From the cell containing the given text, extract its center point as [x, y] coordinate. 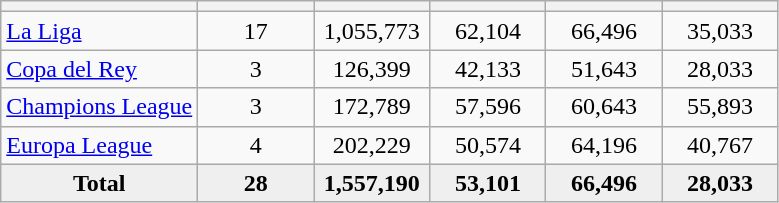
202,229 [372, 145]
126,399 [372, 69]
La Liga [100, 31]
55,893 [720, 107]
Europa League [100, 145]
Total [100, 183]
42,133 [488, 69]
51,643 [604, 69]
60,643 [604, 107]
40,767 [720, 145]
17 [256, 31]
28 [256, 183]
Copa del Rey [100, 69]
4 [256, 145]
35,033 [720, 31]
64,196 [604, 145]
50,574 [488, 145]
1,055,773 [372, 31]
1,557,190 [372, 183]
62,104 [488, 31]
53,101 [488, 183]
57,596 [488, 107]
172,789 [372, 107]
Champions League [100, 107]
